Return the (x, y) coordinate for the center point of the cell that contains the specified text.  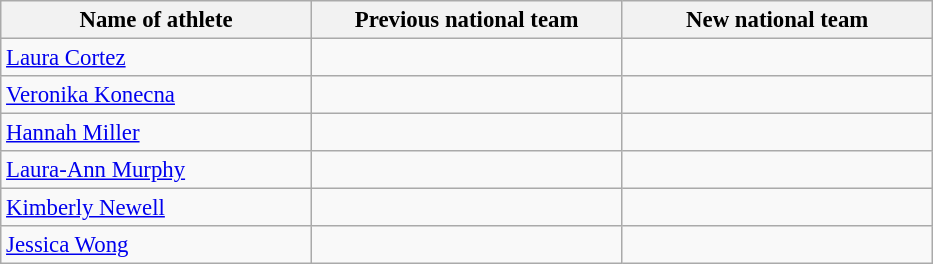
Hannah Miller (156, 133)
Name of athlete (156, 20)
Laura-Ann Murphy (156, 170)
New national team (778, 20)
Kimberly Newell (156, 208)
Jessica Wong (156, 245)
Laura Cortez (156, 58)
Previous national team (466, 20)
Veronika Konecna (156, 95)
